Return [x, y] of the center of cell containing provided text 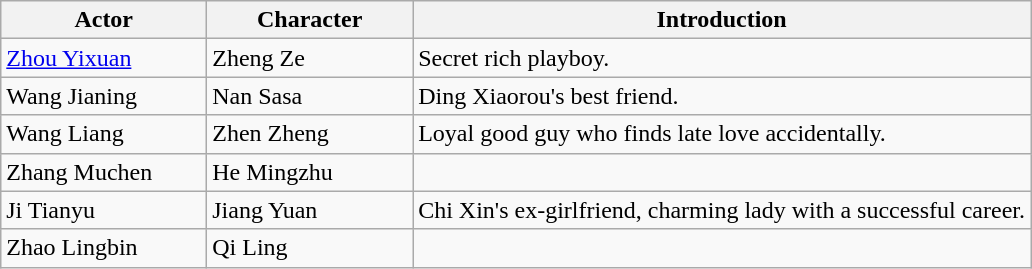
Nan Sasa [310, 96]
He Mingzhu [310, 172]
Qi Ling [310, 248]
Introduction [722, 20]
Zhou Yixuan [104, 58]
Character [310, 20]
Zhao Lingbin [104, 248]
Zhen Zheng [310, 134]
Ding Xiaorou's best friend. [722, 96]
Zhang Muchen [104, 172]
Actor [104, 20]
Wang Liang [104, 134]
Secret rich playboy. [722, 58]
Chi Xin's ex-girlfriend, charming lady with a successful career. [722, 210]
Zheng Ze [310, 58]
Ji Tianyu [104, 210]
Loyal good guy who finds late love accidentally. [722, 134]
Jiang Yuan [310, 210]
Wang Jianing [104, 96]
